Locate the cell with the specified text and output its (x, y) center coordinate. 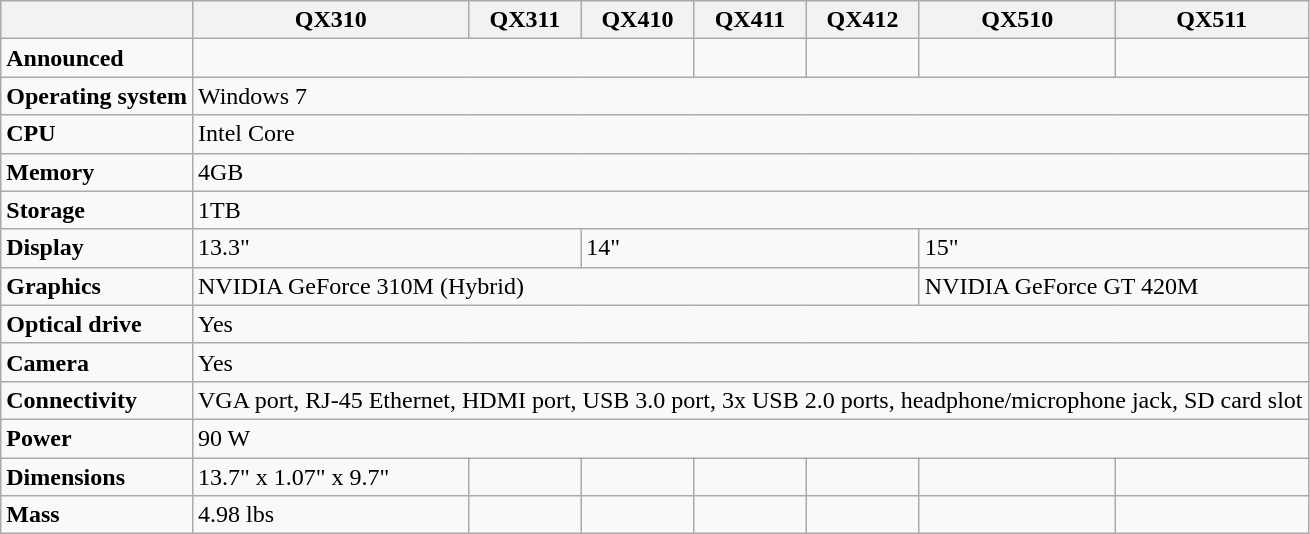
4GB (750, 172)
Display (97, 248)
Camera (97, 362)
Graphics (97, 286)
VGA port, RJ-45 Ethernet, HDMI port, USB 3.0 port, 3x USB 2.0 ports, headphone/microphone jack, SD card slot (750, 400)
CPU (97, 134)
13.3" (386, 248)
Connectivity (97, 400)
Mass (97, 515)
Power (97, 438)
QX511 (1212, 20)
Memory (97, 172)
Operating system (97, 96)
QX310 (330, 20)
Intel Core (750, 134)
13.7" x 1.07" x 9.7" (330, 477)
15" (1114, 248)
QX411 (750, 20)
Dimensions (97, 477)
QX410 (638, 20)
NVIDIA GeForce GT 420M (1114, 286)
QX412 (862, 20)
1TB (750, 210)
Windows 7 (750, 96)
QX510 (1017, 20)
Storage (97, 210)
4.98 lbs (330, 515)
Announced (97, 58)
NVIDIA GeForce 310M (Hybrid) (556, 286)
14" (750, 248)
Optical drive (97, 324)
90 W (750, 438)
QX311 (525, 20)
